Locate the cell with the specified text and output its (x, y) center coordinate. 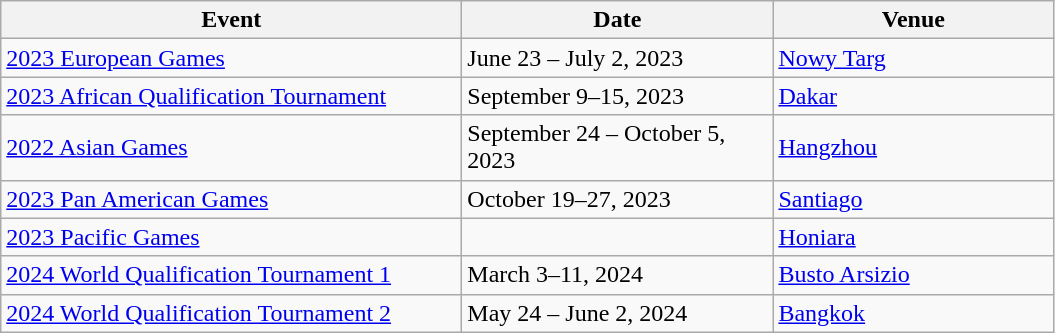
September 9–15, 2023 (618, 96)
Event (232, 20)
October 19–27, 2023 (618, 199)
March 3–11, 2024 (618, 275)
Santiago (914, 199)
2023 Pan American Games (232, 199)
Date (618, 20)
2023 African Qualification Tournament (232, 96)
2024 World Qualification Tournament 2 (232, 313)
Nowy Targ (914, 58)
2023 European Games (232, 58)
June 23 – July 2, 2023 (618, 58)
2022 Asian Games (232, 148)
Hangzhou (914, 148)
2024 World Qualification Tournament 1 (232, 275)
May 24 – June 2, 2024 (618, 313)
Venue (914, 20)
Honiara (914, 237)
September 24 – October 5, 2023 (618, 148)
Busto Arsizio (914, 275)
Bangkok (914, 313)
2023 Pacific Games (232, 237)
Dakar (914, 96)
